Extract the (X, Y) coordinate from the center of the cell holding the provided text.  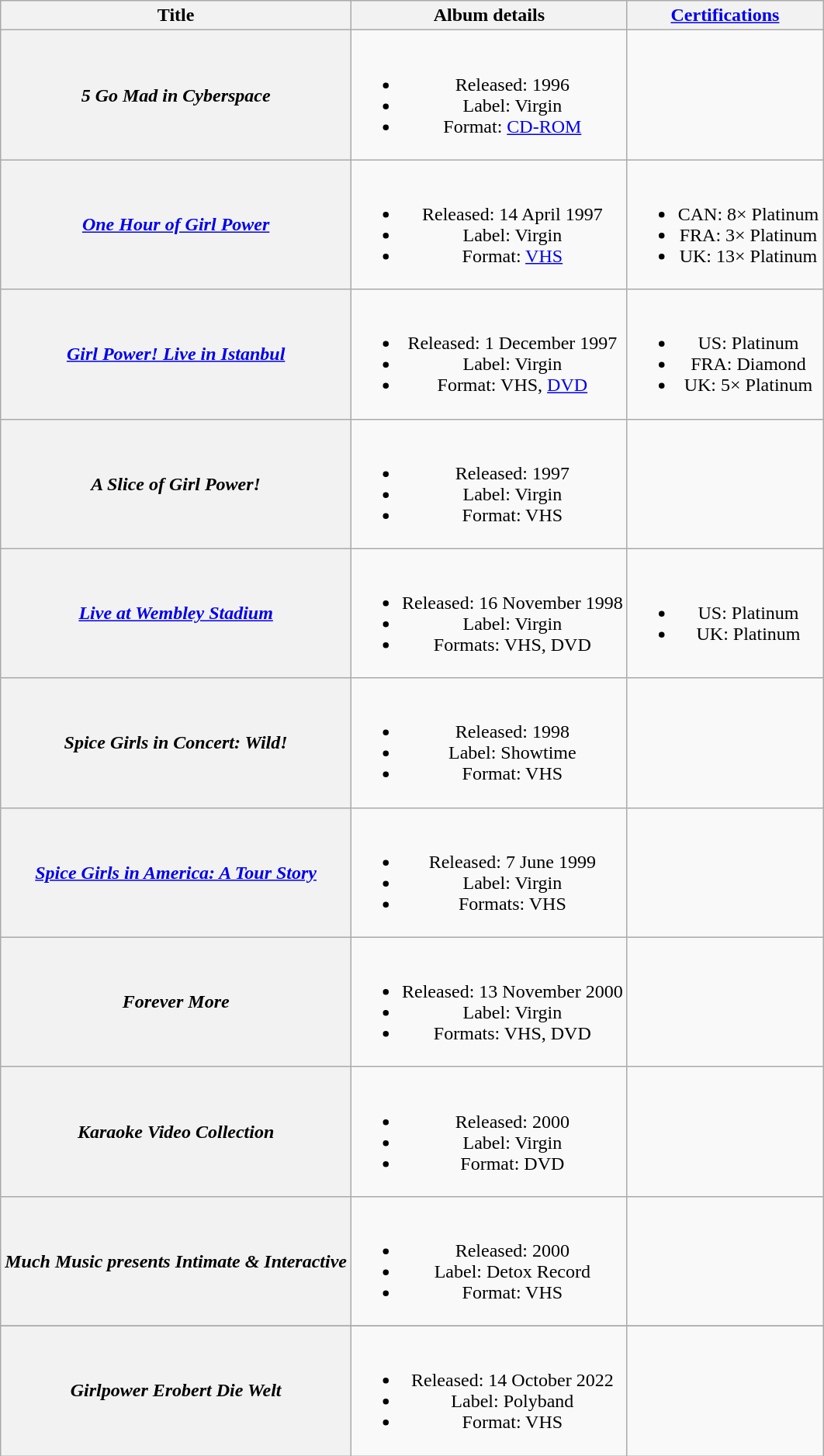
Released: 14 October 2022Label: PolybandFormat: VHS (490, 1390)
Girlpower Erobert Die Welt (176, 1390)
Released: 14 April 1997Label: VirginFormat: VHS (490, 225)
US: PlatinumUK: Platinum (725, 613)
One Hour of Girl Power (176, 225)
Girl Power! Live in Istanbul (176, 354)
Spice Girls in Concert: Wild! (176, 743)
5 Go Mad in Cyberspace (176, 95)
Title (176, 16)
Much Music presents Intimate & Interactive (176, 1261)
Released: 1997Label: VirginFormat: VHS (490, 484)
Live at Wembley Stadium (176, 613)
Karaoke Video Collection (176, 1131)
Album details (490, 16)
Released: 2000Label: VirginFormat: DVD (490, 1131)
Released: 13 November 2000Label: VirginFormats: VHS, DVD (490, 1002)
CAN: 8× PlatinumFRA: 3× PlatinumUK: 13× Platinum (725, 225)
Released: 1996Label: VirginFormat: CD-ROM (490, 95)
Certifications (725, 16)
Released: 1998Label: ShowtimeFormat: VHS (490, 743)
Released: 7 June 1999Label: VirginFormats: VHS (490, 872)
US: PlatinumFRA: DiamondUK: 5× Platinum (725, 354)
Spice Girls in America: A Tour Story (176, 872)
Released: 1 December 1997Label: VirginFormat: VHS, DVD (490, 354)
Released: 2000Label: Detox RecordFormat: VHS (490, 1261)
A Slice of Girl Power! (176, 484)
Released: 16 November 1998Label: VirginFormats: VHS, DVD (490, 613)
Forever More (176, 1002)
